Return (X, Y) of the center of cell containing provided text 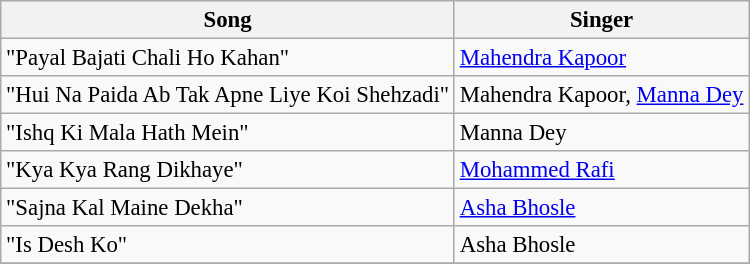
Song (228, 20)
Mohammed Rafi (601, 170)
"Is Desh Ko" (228, 245)
Mahendra Kapoor (601, 58)
"Ishq Ki Mala Hath Mein" (228, 133)
Mahendra Kapoor, Manna Dey (601, 95)
"Sajna Kal Maine Dekha" (228, 208)
"Payal Bajati Chali Ho Kahan" (228, 58)
"Kya Kya Rang Dikhaye" (228, 170)
Manna Dey (601, 133)
"Hui Na Paida Ab Tak Apne Liye Koi Shehzadi" (228, 95)
Singer (601, 20)
